Return the [x, y] coordinate for the center point of the cell that contains the specified text.  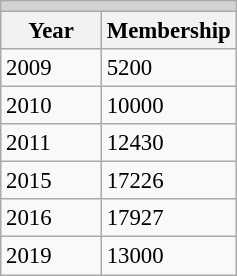
10000 [168, 106]
Year [52, 31]
17927 [168, 219]
2010 [52, 106]
2011 [52, 143]
2019 [52, 256]
Membership [168, 31]
2016 [52, 219]
2009 [52, 68]
12430 [168, 143]
5200 [168, 68]
17226 [168, 181]
13000 [168, 256]
2015 [52, 181]
